For the text-containing cell, return its midpoint in (x, y) coordinate format. 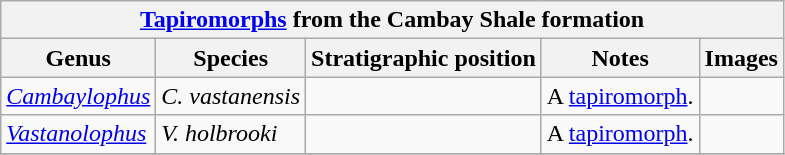
C. vastanensis (231, 96)
Tapiromorphs from the Cambay Shale formation (392, 20)
Stratigraphic position (424, 58)
Genus (78, 58)
Species (231, 58)
V. holbrooki (231, 134)
Notes (620, 58)
Cambaylophus (78, 96)
Vastanolophus (78, 134)
Images (741, 58)
